Output the [X, Y] coordinate of the center of the cell containing the given text.  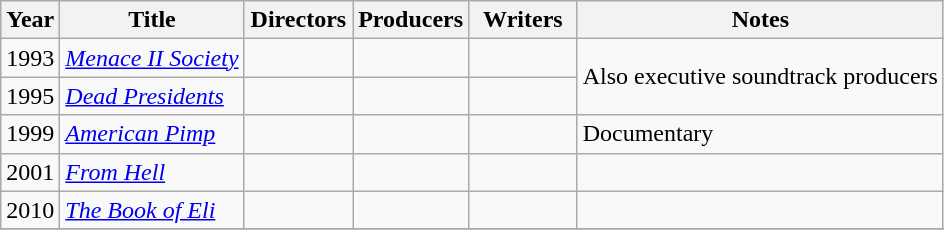
Notes [760, 20]
Directors [298, 20]
1995 [30, 96]
1999 [30, 134]
Producers [411, 20]
The Book of Eli [152, 210]
Writers [524, 20]
Menace II Society [152, 58]
From Hell [152, 172]
Dead Presidents [152, 96]
Documentary [760, 134]
2010 [30, 210]
Title [152, 20]
1993 [30, 58]
American Pimp [152, 134]
Year [30, 20]
2001 [30, 172]
Also executive soundtrack producers [760, 77]
